Find where the given text appears and provide that cell's center as (X, Y) coordinate. 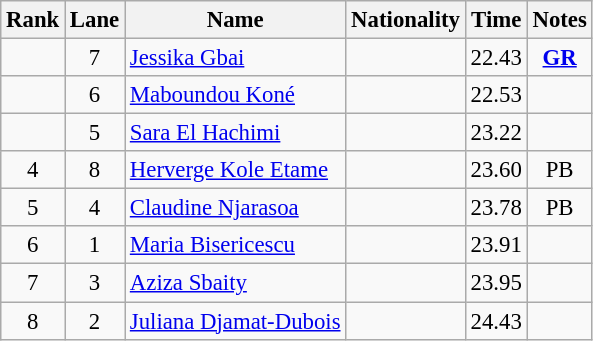
Maria Bisericescu (236, 245)
Juliana Djamat-Dubois (236, 321)
23.60 (496, 170)
Name (236, 20)
23.22 (496, 133)
GR (560, 58)
Lane (95, 20)
24.43 (496, 321)
Sara El Hachimi (236, 133)
Aziza Sbaity (236, 283)
23.78 (496, 208)
22.43 (496, 58)
Nationality (406, 20)
3 (95, 283)
Claudine Njarasoa (236, 208)
Notes (560, 20)
2 (95, 321)
Rank (33, 20)
Herverge Kole Etame (236, 170)
23.95 (496, 283)
Maboundou Koné (236, 95)
1 (95, 245)
23.91 (496, 245)
Jessika Gbai (236, 58)
Time (496, 20)
22.53 (496, 95)
